Output the (x, y) coordinate of the center of the cell containing the given text.  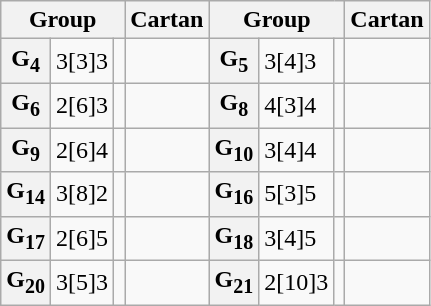
G16 (234, 194)
G9 (26, 150)
2[6]4 (82, 150)
G10 (234, 150)
3[8]2 (82, 194)
4[3]4 (296, 105)
G20 (26, 283)
3[3]3 (82, 61)
G17 (26, 238)
3[4]5 (296, 238)
3[4]4 (296, 150)
G4 (26, 61)
G5 (234, 61)
G6 (26, 105)
G21 (234, 283)
3[4]3 (296, 61)
G14 (26, 194)
2[6]5 (82, 238)
G18 (234, 238)
2[6]3 (82, 105)
3[5]3 (82, 283)
5[3]5 (296, 194)
G8 (234, 105)
2[10]3 (296, 283)
